Return (X, Y) of the center of cell containing provided text 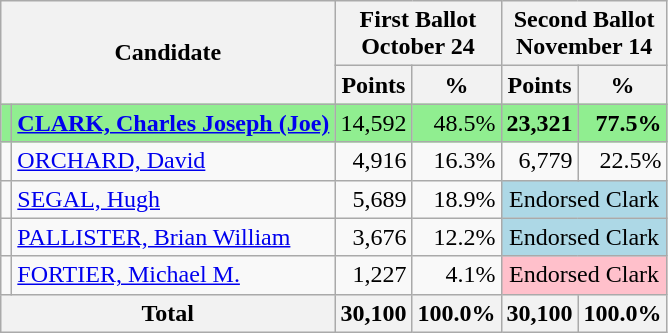
14,592 (374, 123)
PALLISTER, Brian William (174, 237)
16.3% (456, 161)
3,676 (374, 237)
48.5% (456, 123)
CLARK, Charles Joseph (Joe) (174, 123)
5,689 (374, 199)
6,779 (540, 161)
18.9% (456, 199)
Candidate (168, 52)
12.2% (456, 237)
Total (168, 313)
22.5% (622, 161)
First BallotOctober 24 (418, 34)
FORTIER, Michael M. (174, 275)
SEGAL, Hugh (174, 199)
77.5% (622, 123)
23,321 (540, 123)
ORCHARD, David (174, 161)
4,916 (374, 161)
4.1% (456, 275)
Second BallotNovember 14 (584, 34)
1,227 (374, 275)
